Identify which cell holds the provided text, then report its (X, Y) central coordinate. 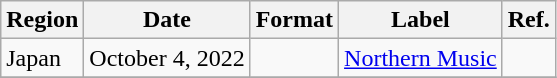
Label (421, 20)
Northern Music (421, 58)
Japan (42, 58)
Region (42, 20)
Date (167, 20)
October 4, 2022 (167, 58)
Ref. (528, 20)
Format (294, 20)
